Find where the given text appears and provide that cell's center as [x, y] coordinate. 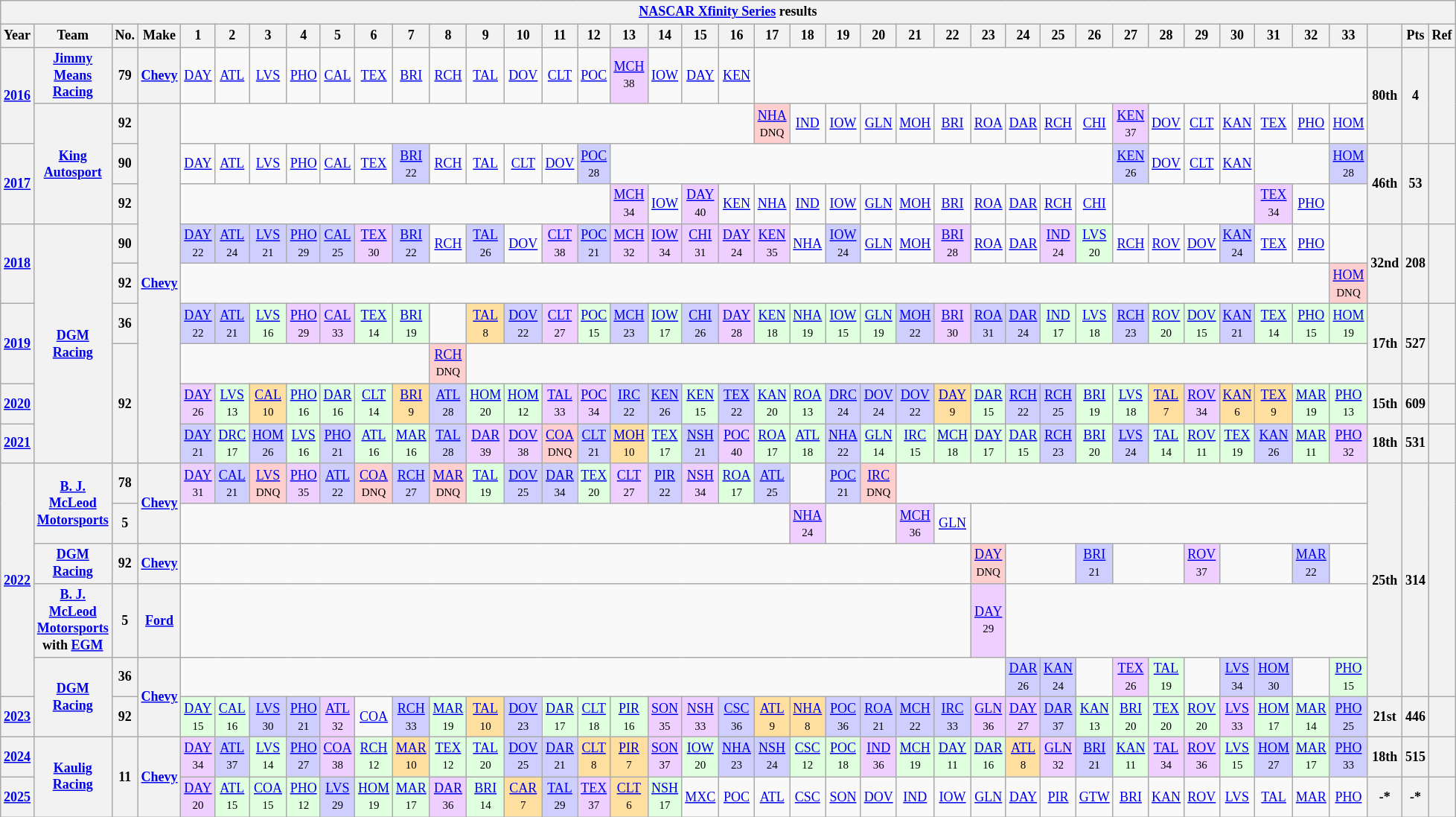
TEX19 [1237, 444]
King Autosport [73, 164]
HOM30 [1274, 677]
33 [1349, 36]
531 [1416, 444]
20 [878, 36]
NHA22 [843, 444]
POC18 [843, 757]
TAL29 [560, 797]
TAL28 [448, 444]
7 [411, 36]
IOW24 [843, 244]
DAR26 [1023, 677]
HOM12 [524, 404]
DAY9 [953, 404]
IOW34 [665, 244]
HOM27 [1274, 757]
29 [1201, 36]
TEX26 [1131, 677]
16 [737, 36]
SON37 [665, 757]
Team [73, 36]
COA [374, 717]
No. [125, 36]
208 [1416, 264]
DAY21 [198, 444]
RCH25 [1059, 404]
KEN37 [1131, 124]
PHO16 [304, 404]
POC36 [843, 717]
Jimmy Means Racing [73, 75]
DOV15 [1201, 324]
HOM17 [1274, 717]
PHO33 [1349, 757]
MAR16 [411, 444]
POC34 [594, 404]
CAL16 [232, 717]
PHO35 [304, 483]
MAR14 [1311, 717]
10 [524, 36]
DOV23 [524, 717]
15 [700, 36]
LVS21 [268, 244]
28 [1166, 36]
8 [448, 36]
TAL20 [485, 757]
HOMDNQ [1349, 284]
32nd [1385, 264]
TEX34 [1274, 204]
2025 [18, 797]
TAL7 [1166, 404]
MOH10 [630, 444]
DAR24 [1023, 324]
PIR22 [665, 483]
RCH33 [411, 717]
ATL9 [772, 717]
CLT8 [594, 757]
2023 [18, 717]
MOH22 [916, 324]
TEX37 [594, 797]
32 [1311, 36]
ATL8 [1023, 757]
MAR22 [1311, 564]
PIR [1059, 797]
IOW17 [665, 324]
SON [843, 797]
POC40 [737, 444]
RCH27 [411, 483]
LVS20 [1094, 244]
80th [1385, 95]
ATL18 [808, 444]
527 [1416, 344]
Kaulig Racing [73, 776]
IND24 [1059, 244]
GLN14 [878, 444]
17th [1385, 344]
DAY24 [737, 244]
MCH34 [630, 204]
LVSDNQ [268, 483]
DAY11 [953, 757]
PHO27 [304, 757]
HOM28 [1349, 164]
IRCDNQ [878, 483]
TAL14 [1166, 444]
KAN26 [1274, 444]
DAR36 [448, 797]
609 [1416, 404]
DOV24 [878, 404]
SON35 [665, 717]
ATL21 [232, 324]
KEN18 [772, 324]
DAY40 [700, 204]
PHO12 [304, 797]
KAN13 [1094, 717]
2020 [18, 404]
IND17 [1059, 324]
21st [1385, 717]
GLN19 [878, 324]
LVS34 [1237, 677]
LVS33 [1237, 717]
CAL33 [338, 324]
CHI26 [700, 324]
TEX30 [374, 244]
MCH23 [630, 324]
ROV36 [1201, 757]
DAY17 [989, 444]
46th [1385, 183]
ATL22 [338, 483]
CLT18 [594, 717]
2016 [18, 95]
ATL28 [448, 404]
HOM [1349, 124]
COA15 [268, 797]
NSH17 [665, 797]
COA38 [338, 757]
Year [18, 36]
2021 [18, 444]
CAL21 [232, 483]
2022 [18, 579]
9 [485, 36]
12 [594, 36]
PIR7 [630, 757]
TAL26 [485, 244]
30 [1237, 36]
POC28 [594, 164]
3 [268, 36]
LVS29 [338, 797]
15th [1385, 404]
314 [1416, 579]
CAR7 [524, 797]
KAN21 [1237, 324]
LVS13 [232, 404]
TEX9 [1274, 404]
24 [1023, 36]
TAL33 [560, 404]
446 [1416, 717]
DOV38 [524, 444]
DAYDNQ [989, 564]
78 [125, 483]
DAR37 [1059, 717]
B. J. McLeod Motorsports [73, 503]
22 [953, 36]
ATL15 [232, 797]
2024 [18, 757]
ROV11 [1201, 444]
LVS15 [1237, 757]
KEN35 [772, 244]
TAL34 [1166, 757]
BRI14 [485, 797]
MAR [1311, 797]
DAY27 [1023, 717]
Pts [1416, 36]
ATL16 [374, 444]
ROA13 [808, 404]
ROV34 [1201, 404]
MARDNQ [448, 483]
BRI28 [953, 244]
KAN11 [1131, 757]
HOM26 [268, 444]
DAR34 [560, 483]
MCH32 [630, 244]
ATL24 [232, 244]
IRC33 [953, 717]
DRC24 [843, 404]
MCH36 [916, 524]
Ford [159, 620]
KEN15 [700, 404]
79 [125, 75]
IND36 [878, 757]
Make [159, 36]
KAN6 [1237, 404]
CSC [808, 797]
LVS30 [268, 717]
DAY26 [198, 404]
CLT14 [374, 404]
MXC [700, 797]
NHA19 [808, 324]
14 [665, 36]
TAL8 [485, 324]
DAY31 [198, 483]
DAR39 [485, 444]
2 [232, 36]
CSC36 [737, 717]
NSH33 [700, 717]
MAR11 [1311, 444]
PHO25 [1349, 717]
CHI31 [700, 244]
31 [1274, 36]
19 [843, 36]
PHO32 [1349, 444]
ROA21 [878, 717]
Ref [1442, 36]
DAR21 [560, 757]
27 [1131, 36]
TEX22 [737, 404]
CSC12 [808, 757]
CLT38 [560, 244]
ATL32 [338, 717]
KAN20 [772, 404]
NHADNQ [772, 124]
TAL10 [485, 717]
GLN36 [989, 717]
IOW20 [700, 757]
1 [198, 36]
25th [1385, 579]
515 [1416, 757]
IRC22 [630, 404]
13 [630, 36]
LVS14 [268, 757]
MAR10 [411, 757]
IRC15 [916, 444]
IOW15 [843, 324]
18 [808, 36]
MCH19 [916, 757]
TEX12 [448, 757]
21 [916, 36]
2019 [18, 344]
BRI9 [411, 404]
RCH12 [374, 757]
PIR16 [630, 717]
DAR17 [560, 717]
MCH38 [630, 75]
B. J. McLeod Motorsports with EGM [73, 620]
HOM20 [485, 404]
CLT6 [630, 797]
RCHDNQ [448, 363]
NSH21 [700, 444]
MCH22 [916, 717]
ATL37 [232, 757]
NSH34 [700, 483]
DAY29 [989, 620]
26 [1094, 36]
DRC17 [232, 444]
25 [1059, 36]
17 [772, 36]
MCH18 [953, 444]
NHA23 [737, 757]
DAY28 [737, 324]
NHA8 [808, 717]
LVS24 [1131, 444]
NHA24 [808, 524]
DAY20 [198, 797]
ATL25 [772, 483]
TEX17 [665, 444]
DAY34 [198, 757]
ROV37 [1201, 564]
2018 [18, 264]
POC15 [594, 324]
BRI30 [953, 324]
53 [1416, 183]
NSH24 [772, 757]
DAY15 [198, 717]
2017 [18, 183]
CAL25 [338, 244]
CAL10 [268, 404]
GLN32 [1059, 757]
GTW [1094, 797]
6 [374, 36]
NASCAR Xfinity Series results [728, 12]
RCH22 [1023, 404]
ROA31 [989, 324]
CLT21 [594, 444]
23 [989, 36]
PHO13 [1349, 404]
